Locate the cell with the specified text and output its [x, y] center coordinate. 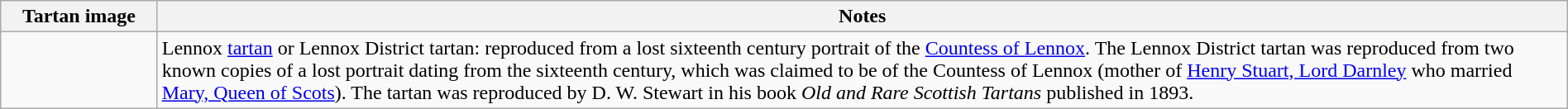
Tartan image [79, 17]
Notes [862, 17]
